Detect which cell encompasses the target text, then output its [x, y] center coordinate. 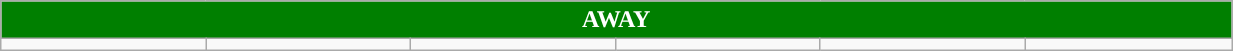
AWAY [616, 20]
